Detect which cell encompasses the target text, then output its [X, Y] center coordinate. 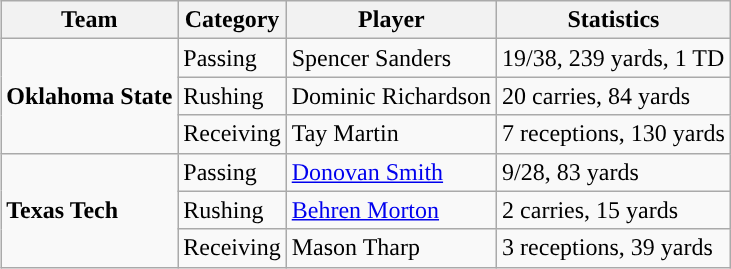
9/28, 83 yards [614, 172]
19/38, 239 yards, 1 TD [614, 58]
Player [391, 20]
Category [232, 20]
Dominic Richardson [391, 96]
7 receptions, 130 yards [614, 134]
Oklahoma State [90, 96]
2 carries, 15 yards [614, 210]
20 carries, 84 yards [614, 96]
Team [90, 20]
Donovan Smith [391, 172]
Behren Morton [391, 210]
Texas Tech [90, 210]
Mason Tharp [391, 248]
Statistics [614, 20]
Tay Martin [391, 134]
Spencer Sanders [391, 58]
3 receptions, 39 yards [614, 248]
